Output the [x, y] coordinate of the center of the cell containing the given text.  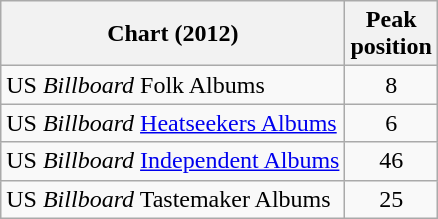
46 [391, 161]
Peakposition [391, 34]
6 [391, 123]
US Billboard Tastemaker Albums [173, 199]
Chart (2012) [173, 34]
US Billboard Folk Albums [173, 85]
US Billboard Independent Albums [173, 161]
25 [391, 199]
8 [391, 85]
US Billboard Heatseekers Albums [173, 123]
